From the cell containing the given text, extract its center point as (x, y) coordinate. 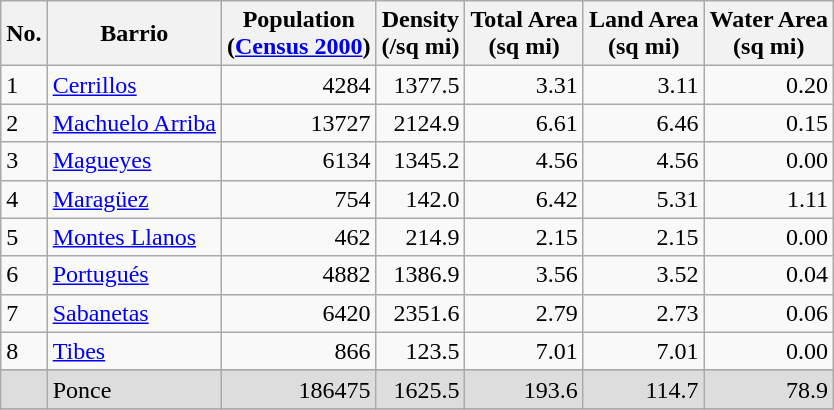
Sabanetas (134, 313)
Maragüez (134, 199)
Barrio (134, 34)
Land Area(sq mi) (644, 34)
6420 (299, 313)
7 (24, 313)
193.6 (524, 389)
6.61 (524, 123)
1.11 (768, 199)
Total Area(sq mi) (524, 34)
3 (24, 161)
Density(/sq mi) (420, 34)
No. (24, 34)
3.11 (644, 85)
Population(Census 2000) (299, 34)
2351.6 (420, 313)
0.06 (768, 313)
4882 (299, 275)
866 (299, 351)
Tibes (134, 351)
754 (299, 199)
3.31 (524, 85)
114.7 (644, 389)
4 (24, 199)
Portugués (134, 275)
2.73 (644, 313)
2 (24, 123)
4284 (299, 85)
Water Area(sq mi) (768, 34)
186475 (299, 389)
142.0 (420, 199)
6 (24, 275)
8 (24, 351)
462 (299, 237)
2124.9 (420, 123)
Machuelo Arriba (134, 123)
0.20 (768, 85)
1 (24, 85)
Ponce (134, 389)
1386.9 (420, 275)
6134 (299, 161)
3.56 (524, 275)
78.9 (768, 389)
1625.5 (420, 389)
1345.2 (420, 161)
5.31 (644, 199)
123.5 (420, 351)
13727 (299, 123)
3.52 (644, 275)
6.42 (524, 199)
Montes Llanos (134, 237)
214.9 (420, 237)
0.04 (768, 275)
6.46 (644, 123)
Magueyes (134, 161)
1377.5 (420, 85)
2.79 (524, 313)
Cerrillos (134, 85)
5 (24, 237)
0.15 (768, 123)
